Output the (x, y) coordinate of the center of the cell containing the given text.  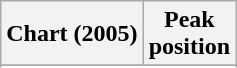
Chart (2005) (72, 34)
Peakposition (189, 34)
